Locate the cell with the specified text and output its [x, y] center coordinate. 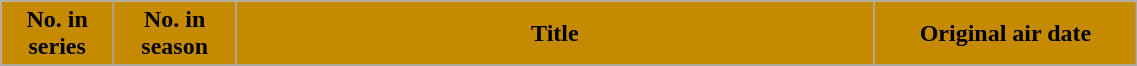
No. inseason [175, 34]
No. inseries [58, 34]
Title [555, 34]
Original air date [1006, 34]
